Detect which cell encompasses the target text, then output its (x, y) center coordinate. 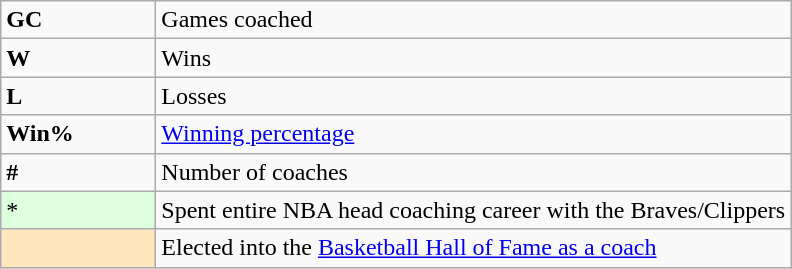
Winning percentage (474, 134)
Win% (78, 134)
Spent entire NBA head coaching career with the Braves/Clippers (474, 210)
Wins (474, 58)
Number of coaches (474, 172)
Elected into the Basketball Hall of Fame as a coach (474, 248)
* (78, 210)
Losses (474, 96)
# (78, 172)
W (78, 58)
Games coached (474, 20)
GC (78, 20)
L (78, 96)
